Search for the cell housing the specified text and yield its [x, y] center coordinate. 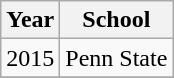
2015 [30, 58]
Year [30, 20]
School [116, 20]
Penn State [116, 58]
